From the cell containing the given text, extract its center point as [X, Y] coordinate. 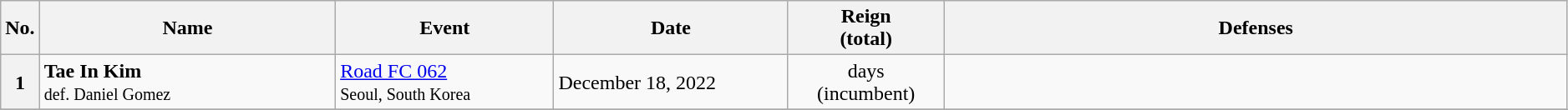
No. [20, 28]
Reign(total) [865, 28]
Name [187, 28]
1 [20, 82]
days(incumbent) [865, 82]
Defenses [1256, 28]
Date [671, 28]
Road FC 062Seoul, South Korea [444, 82]
Event [444, 28]
Tae In Kimdef. Daniel Gomez [187, 82]
December 18, 2022 [671, 82]
